Search for the cell housing the specified text and yield its (x, y) center coordinate. 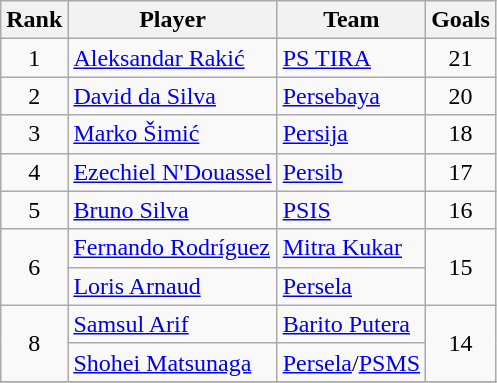
17 (461, 172)
3 (34, 134)
Player (172, 20)
21 (461, 58)
18 (461, 134)
Team (351, 20)
PS TIRA (351, 58)
15 (461, 267)
14 (461, 343)
2 (34, 96)
20 (461, 96)
Persela (351, 286)
David da Silva (172, 96)
Rank (34, 20)
Ezechiel N'Douassel (172, 172)
Persebaya (351, 96)
Persela/PSMS (351, 362)
1 (34, 58)
Marko Šimić (172, 134)
Shohei Matsunaga (172, 362)
4 (34, 172)
Persija (351, 134)
16 (461, 210)
Loris Arnaud (172, 286)
Fernando Rodríguez (172, 248)
Mitra Kukar (351, 248)
Samsul Arif (172, 324)
6 (34, 267)
PSIS (351, 210)
Barito Putera (351, 324)
Persib (351, 172)
Goals (461, 20)
Aleksandar Rakić (172, 58)
Bruno Silva (172, 210)
5 (34, 210)
8 (34, 343)
